Detect which cell encompasses the target text, then output its [x, y] center coordinate. 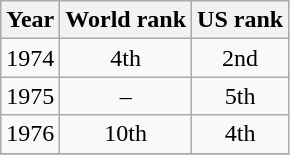
10th [126, 134]
1975 [30, 96]
US rank [240, 20]
5th [240, 96]
– [126, 96]
1976 [30, 134]
2nd [240, 58]
World rank [126, 20]
Year [30, 20]
1974 [30, 58]
